Find where the given text appears and provide that cell's center as [X, Y] coordinate. 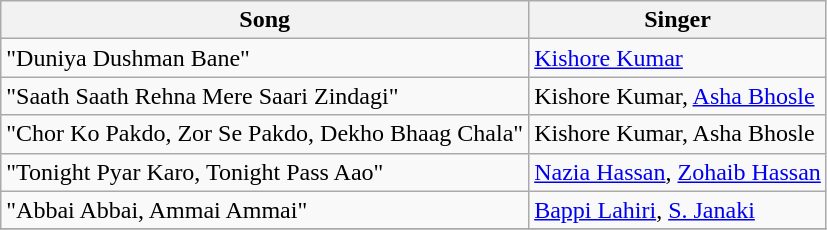
Bappi Lahiri, S. Janaki [678, 210]
Singer [678, 20]
"Duniya Dushman Bane" [265, 58]
Song [265, 20]
"Chor Ko Pakdo, Zor Se Pakdo, Dekho Bhaag Chala" [265, 134]
"Abbai Abbai, Ammai Ammai" [265, 210]
Kishore Kumar [678, 58]
"Tonight Pyar Karo, Tonight Pass Aao" [265, 172]
"Saath Saath Rehna Mere Saari Zindagi" [265, 96]
Nazia Hassan, Zohaib Hassan [678, 172]
